Extract the (X, Y) coordinate from the center of the cell holding the provided text.  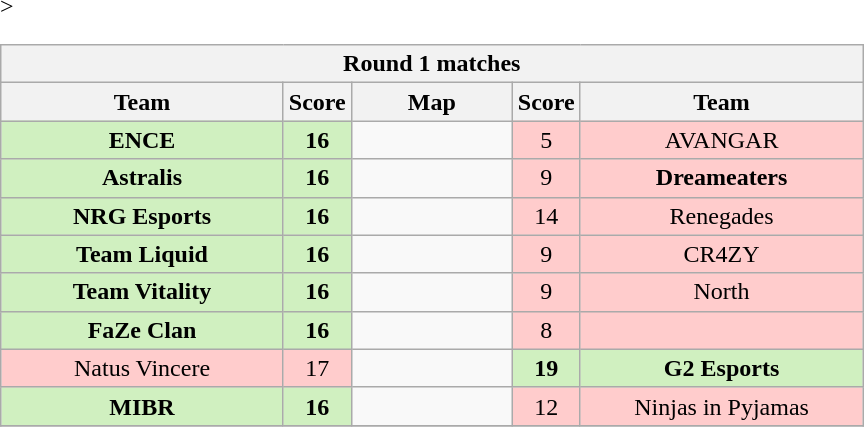
12 (546, 406)
17 (317, 368)
ENCE (142, 140)
MIBR (142, 406)
14 (546, 216)
Dreameaters (722, 178)
NRG Esports (142, 216)
5 (546, 140)
Ninjas in Pyjamas (722, 406)
Team Vitality (142, 292)
8 (546, 330)
FaZe Clan (142, 330)
Map (432, 102)
Team Liquid (142, 254)
Renegades (722, 216)
Astralis (142, 178)
Round 1 matches (432, 64)
19 (546, 368)
North (722, 292)
G2 Esports (722, 368)
Natus Vincere (142, 368)
CR4ZY (722, 254)
AVANGAR (722, 140)
